Search for the cell housing the specified text and yield its (X, Y) center coordinate. 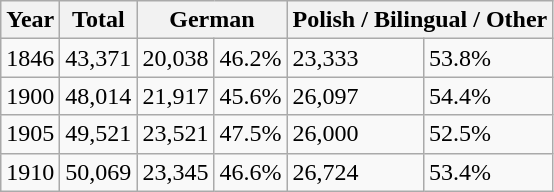
1910 (30, 172)
46.6% (250, 172)
1900 (30, 96)
48,014 (98, 96)
54.4% (488, 96)
German (212, 20)
52.5% (488, 134)
53.8% (488, 58)
45.6% (250, 96)
47.5% (250, 134)
53.4% (488, 172)
26,724 (355, 172)
43,371 (98, 58)
Year (30, 20)
21,917 (176, 96)
20,038 (176, 58)
49,521 (98, 134)
Polish / Bilingual / Other (420, 20)
23,333 (355, 58)
23,521 (176, 134)
Total (98, 20)
23,345 (176, 172)
26,000 (355, 134)
46.2% (250, 58)
50,069 (98, 172)
1905 (30, 134)
26,097 (355, 96)
1846 (30, 58)
